Determine the (X, Y) coordinate at the center of the cell enclosing the given text.  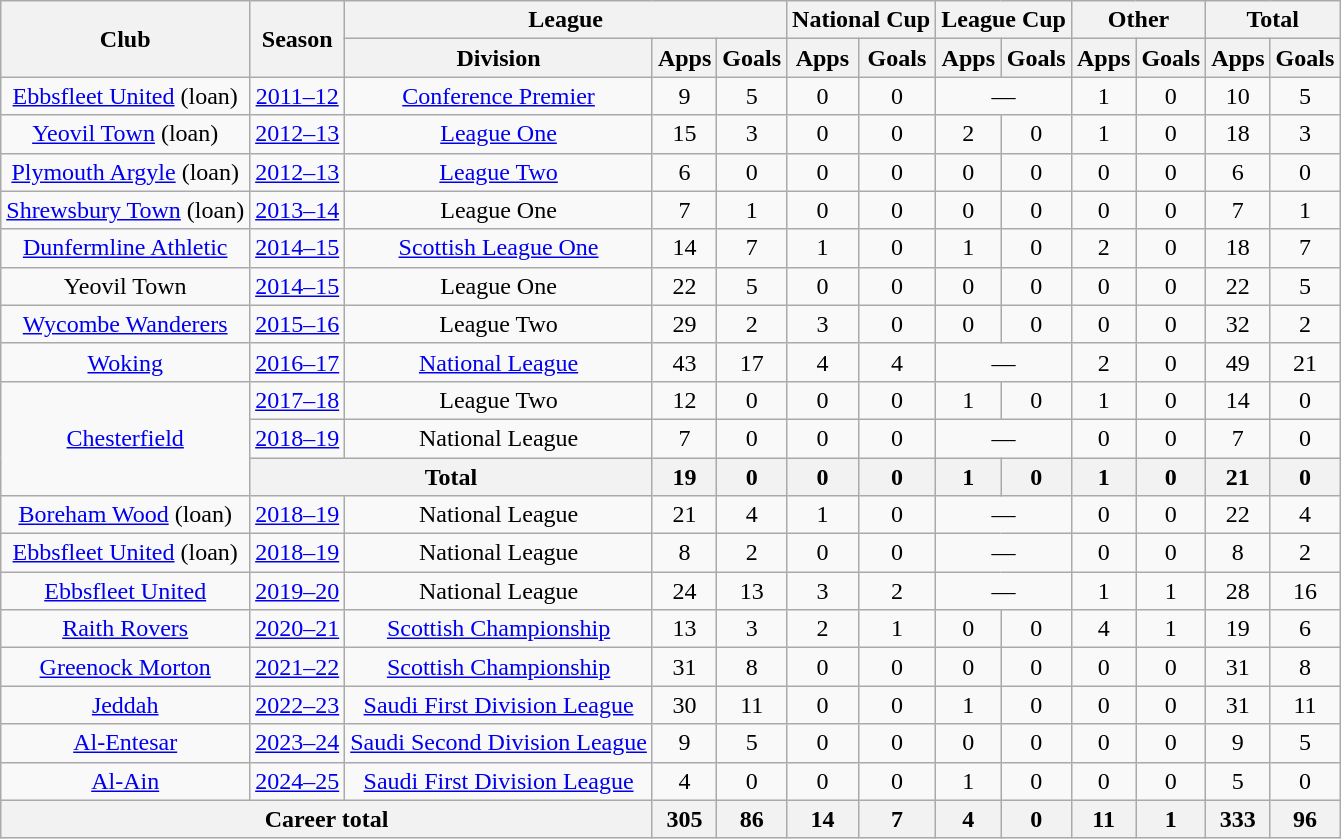
43 (684, 362)
15 (684, 134)
Division (499, 58)
29 (684, 324)
Woking (126, 362)
2024–25 (298, 781)
2019–20 (298, 591)
Saudi Second Division League (499, 743)
2021–22 (298, 667)
24 (684, 591)
Raith Rovers (126, 629)
2020–21 (298, 629)
2013–14 (298, 210)
Yeovil Town (loan) (126, 134)
28 (1238, 591)
Season (298, 39)
12 (684, 400)
Greenock Morton (126, 667)
10 (1238, 96)
Other (1138, 20)
League (566, 20)
Club (126, 39)
Career total (327, 819)
Yeovil Town (126, 286)
32 (1238, 324)
49 (1238, 362)
30 (684, 705)
2011–12 (298, 96)
2023–24 (298, 743)
Al-Entesar (126, 743)
96 (1305, 819)
2016–17 (298, 362)
League Cup (1004, 20)
Plymouth Argyle (loan) (126, 172)
17 (752, 362)
Shrewsbury Town (loan) (126, 210)
Jeddah (126, 705)
16 (1305, 591)
Scottish League One (499, 248)
Boreham Wood (loan) (126, 515)
Conference Premier (499, 96)
2022–23 (298, 705)
86 (752, 819)
2017–18 (298, 400)
National Cup (862, 20)
Dunfermline Athletic (126, 248)
Ebbsfleet United (126, 591)
Wycombe Wanderers (126, 324)
333 (1238, 819)
Chesterfield (126, 438)
Al-Ain (126, 781)
2015–16 (298, 324)
305 (684, 819)
